Locate the cell with the specified text and output its (X, Y) center coordinate. 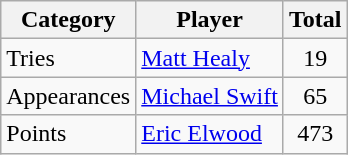
Eric Elwood (210, 134)
Player (210, 20)
Michael Swift (210, 96)
Appearances (68, 96)
Matt Healy (210, 58)
473 (315, 134)
Tries (68, 58)
Points (68, 134)
Total (315, 20)
65 (315, 96)
19 (315, 58)
Category (68, 20)
